Pinpoint the cell where the given text exists, returning its [X, Y] midpoint coordinate. 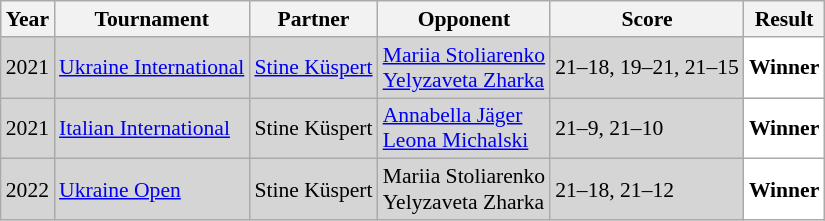
Year [28, 19]
Annabella Jäger Leona Michalski [464, 128]
Result [784, 19]
Partner [313, 19]
21–18, 19–21, 21–15 [647, 68]
Score [647, 19]
Tournament [152, 19]
Ukraine Open [152, 190]
Opponent [464, 19]
21–18, 21–12 [647, 190]
Italian International [152, 128]
2022 [28, 190]
Ukraine International [152, 68]
21–9, 21–10 [647, 128]
